Find where the given text appears and provide that cell's center as (X, Y) coordinate. 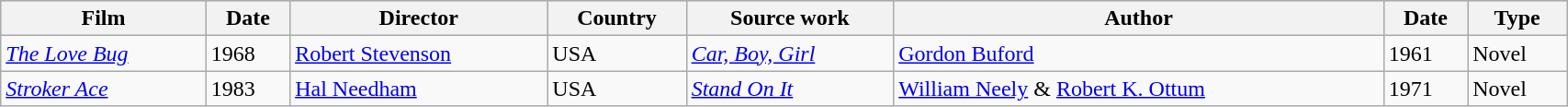
Type (1517, 18)
Stand On It (790, 89)
William Neely & Robert K. Ottum (1139, 89)
Film (103, 18)
Hal Needham (419, 89)
1971 (1426, 89)
Author (1139, 18)
Stroker Ace (103, 89)
1983 (248, 89)
The Love Bug (103, 53)
1961 (1426, 53)
1968 (248, 53)
Car, Boy, Girl (790, 53)
Robert Stevenson (419, 53)
Country (617, 18)
Director (419, 18)
Gordon Buford (1139, 53)
Source work (790, 18)
